Search for the cell housing the specified text and yield its (X, Y) center coordinate. 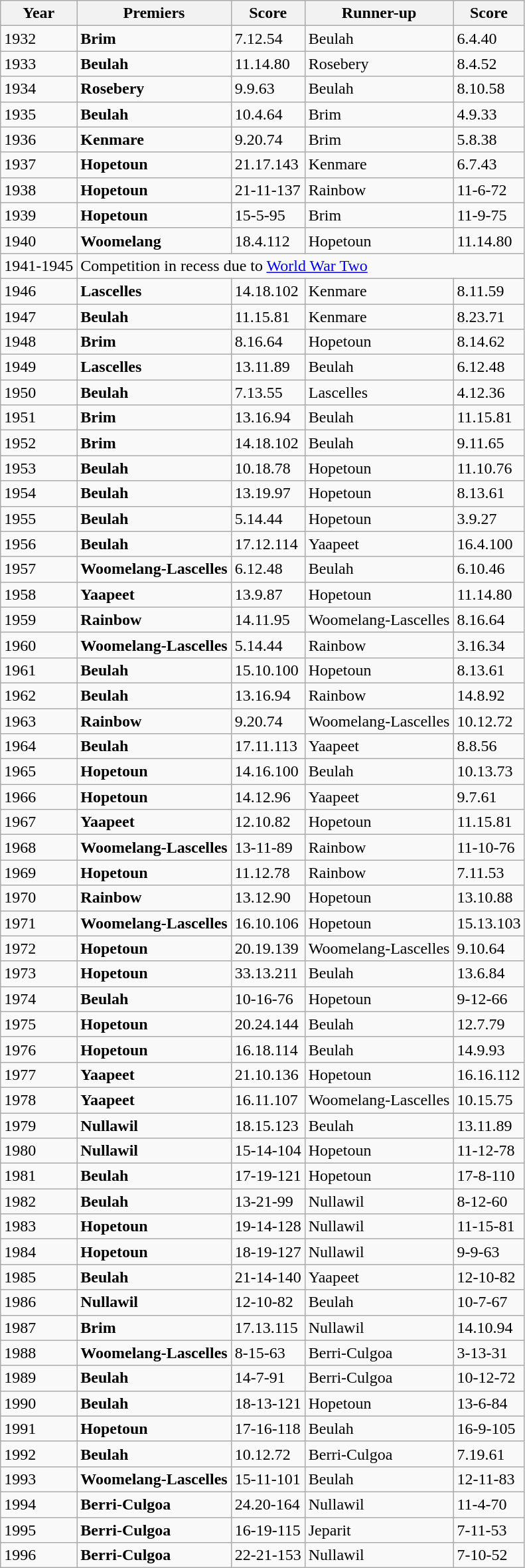
1987 (38, 1328)
1982 (38, 1201)
1941-1945 (38, 266)
1967 (38, 822)
7-10-52 (488, 1555)
8.4.52 (488, 64)
1985 (38, 1277)
9.7.61 (488, 797)
7.13.55 (268, 392)
20.19.139 (268, 948)
1946 (38, 291)
15.13.103 (488, 923)
16-19-115 (268, 1529)
1964 (38, 746)
17.13.115 (268, 1328)
1951 (38, 418)
10-12-72 (488, 1378)
15-5-95 (268, 215)
16-9-105 (488, 1429)
3.16.34 (488, 645)
1994 (38, 1504)
9.9.63 (268, 89)
1955 (38, 519)
1979 (38, 1126)
1973 (38, 974)
13.6.84 (488, 974)
1958 (38, 594)
11-15-81 (488, 1227)
1933 (38, 64)
11.12.78 (268, 873)
8.10.58 (488, 89)
1978 (38, 1100)
11.10.76 (488, 468)
9.10.64 (488, 948)
1947 (38, 317)
1970 (38, 898)
21-11-137 (268, 190)
17-19-121 (268, 1176)
8.11.59 (488, 291)
1956 (38, 544)
18-13-121 (268, 1403)
11-9-75 (488, 215)
21.17.143 (268, 165)
1950 (38, 392)
1961 (38, 670)
13-11-89 (268, 847)
14.9.93 (488, 1049)
16.11.107 (268, 1100)
1995 (38, 1529)
1952 (38, 443)
12-11-83 (488, 1479)
1974 (38, 999)
11-12-78 (488, 1151)
18.4.112 (268, 240)
14.10.94 (488, 1328)
7-11-53 (488, 1529)
Jeparit (379, 1529)
7.12.54 (268, 39)
1992 (38, 1454)
Woomelang (154, 240)
Competition in recess due to World War Two (301, 266)
21-14-140 (268, 1277)
1960 (38, 645)
15-14-104 (268, 1151)
22-21-153 (268, 1555)
1969 (38, 873)
15.10.100 (268, 670)
1975 (38, 1024)
10.18.78 (268, 468)
1932 (38, 39)
3-13-31 (488, 1353)
17-16-118 (268, 1429)
1981 (38, 1176)
11-10-76 (488, 847)
17-8-110 (488, 1176)
1963 (38, 721)
20.24.144 (268, 1024)
1948 (38, 342)
Runner-up (379, 13)
4.9.33 (488, 114)
1940 (38, 240)
7.19.61 (488, 1454)
14.16.100 (268, 772)
1937 (38, 165)
14.8.92 (488, 695)
17.12.114 (268, 544)
1965 (38, 772)
1966 (38, 797)
1957 (38, 569)
8.23.71 (488, 317)
14.11.95 (268, 620)
1938 (38, 190)
14-7-91 (268, 1378)
12.10.82 (268, 822)
8.8.56 (488, 746)
9.11.65 (488, 443)
1949 (38, 367)
1984 (38, 1252)
8-12-60 (488, 1201)
1976 (38, 1049)
13-21-99 (268, 1201)
16.4.100 (488, 544)
18.15.123 (268, 1126)
1980 (38, 1151)
1939 (38, 215)
12.7.79 (488, 1024)
10-7-67 (488, 1302)
1935 (38, 114)
1990 (38, 1403)
7.11.53 (488, 873)
1972 (38, 948)
1991 (38, 1429)
16.18.114 (268, 1049)
10.13.73 (488, 772)
4.12.36 (488, 392)
18-19-127 (268, 1252)
17.11.113 (268, 746)
11-6-72 (488, 190)
13-6-84 (488, 1403)
11-4-70 (488, 1504)
13.12.90 (268, 898)
6.7.43 (488, 165)
Premiers (154, 13)
10-16-76 (268, 999)
1971 (38, 923)
Year (38, 13)
10.4.64 (268, 114)
6.10.46 (488, 569)
1954 (38, 493)
24.20-164 (268, 1504)
1996 (38, 1555)
3.9.27 (488, 519)
1962 (38, 695)
1988 (38, 1353)
13.19.97 (268, 493)
8.14.62 (488, 342)
16.16.112 (488, 1075)
1993 (38, 1479)
10.15.75 (488, 1100)
15-11-101 (268, 1479)
1953 (38, 468)
9-9-63 (488, 1252)
13.10.88 (488, 898)
19-14-128 (268, 1227)
1986 (38, 1302)
1936 (38, 139)
6.4.40 (488, 39)
1983 (38, 1227)
1989 (38, 1378)
1977 (38, 1075)
1959 (38, 620)
1968 (38, 847)
14.12.96 (268, 797)
21.10.136 (268, 1075)
33.13.211 (268, 974)
9-12-66 (488, 999)
8-15-63 (268, 1353)
16.10.106 (268, 923)
5.8.38 (488, 139)
1934 (38, 89)
13.9.87 (268, 594)
